Detect which cell encompasses the target text, then output its [x, y] center coordinate. 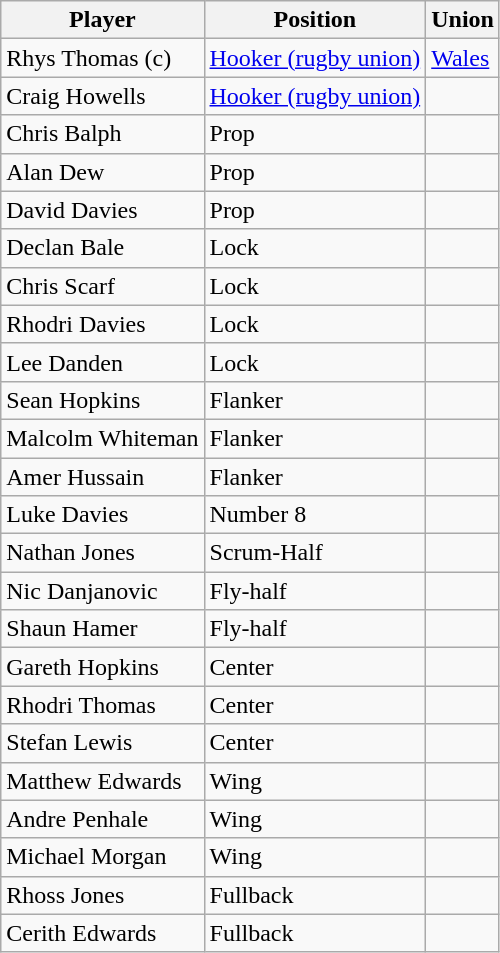
Luke Davies [102, 515]
Chris Balph [102, 134]
Lee Danden [102, 362]
Union [463, 20]
Malcolm Whiteman [102, 438]
Matthew Edwards [102, 781]
Craig Howells [102, 96]
Michael Morgan [102, 857]
Declan Bale [102, 248]
Number 8 [315, 515]
Andre Penhale [102, 819]
Amer Hussain [102, 477]
Chris Scarf [102, 286]
Player [102, 20]
Position [315, 20]
Rhodri Davies [102, 324]
Wales [463, 58]
Alan Dew [102, 172]
Rhys Thomas (c) [102, 58]
Nathan Jones [102, 553]
Cerith Edwards [102, 933]
Shaun Hamer [102, 629]
Nic Danjanovic [102, 591]
Sean Hopkins [102, 400]
Gareth Hopkins [102, 667]
Rhodri Thomas [102, 705]
Stefan Lewis [102, 743]
David Davies [102, 210]
Scrum-Half [315, 553]
Rhoss Jones [102, 895]
